Determine the (x, y) coordinate at the center of the cell enclosing the given text.  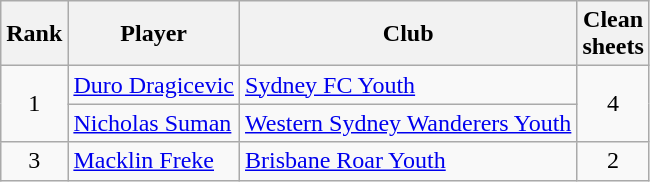
Player (154, 34)
2 (613, 161)
Club (408, 34)
Sydney FC Youth (408, 85)
Rank (34, 34)
Cleansheets (613, 34)
1 (34, 104)
4 (613, 104)
Western Sydney Wanderers Youth (408, 123)
Brisbane Roar Youth (408, 161)
Duro Dragicevic (154, 85)
Nicholas Suman (154, 123)
Macklin Freke (154, 161)
3 (34, 161)
